Determine the [x, y] coordinate at the center of the cell enclosing the given text.  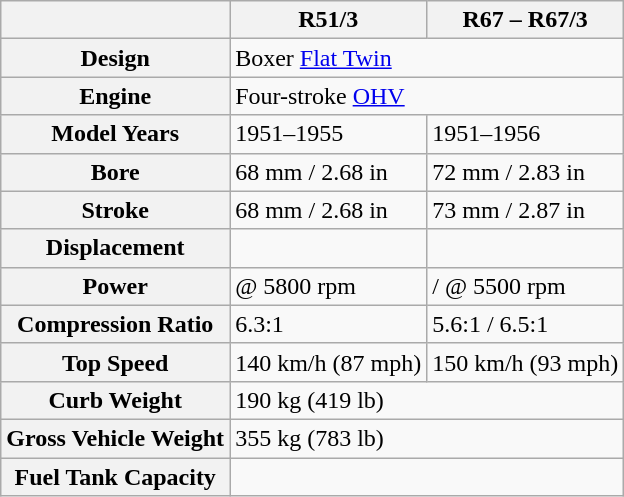
Power [116, 286]
Top Speed [116, 362]
1951–1955 [328, 134]
140 km/h (87 mph) [328, 362]
72 mm / 2.83 in [526, 172]
/ @ 5500 rpm [526, 286]
@ 5800 rpm [328, 286]
R67 – R67/3 [526, 20]
Boxer Flat Twin [427, 58]
Bore [116, 172]
5.6:1 / 6.5:1 [526, 324]
Model Years [116, 134]
Design [116, 58]
Fuel Tank Capacity [116, 477]
Four-stroke OHV [427, 96]
Engine [116, 96]
150 km/h (93 mph) [526, 362]
73 mm / 2.87 in [526, 210]
Displacement [116, 248]
6.3:1 [328, 324]
190 kg (419 lb) [427, 400]
R51/3 [328, 20]
Curb Weight [116, 400]
Gross Vehicle Weight [116, 438]
Stroke [116, 210]
Compression Ratio [116, 324]
1951–1956 [526, 134]
355 kg (783 lb) [427, 438]
